Return [X, Y] of the center of cell containing provided text 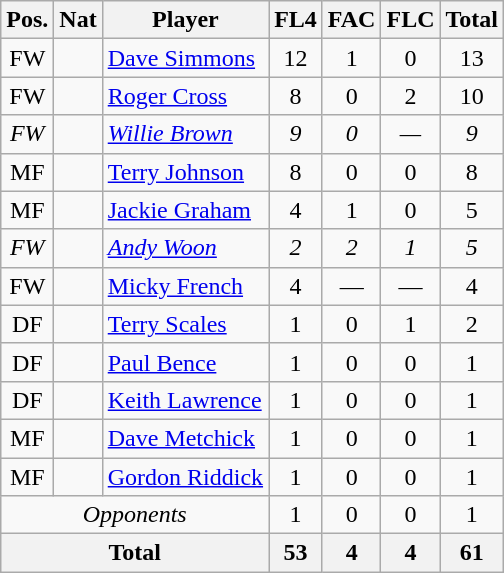
Jackie Graham [185, 210]
12 [296, 58]
FL4 [296, 20]
Paul Bence [185, 362]
Dave Simmons [185, 58]
Willie Brown [185, 134]
Nat [78, 20]
Gordon Riddick [185, 477]
Terry Johnson [185, 172]
13 [472, 58]
10 [472, 96]
Micky French [185, 286]
Terry Scales [185, 324]
FAC [352, 20]
Dave Metchick [185, 438]
Player [185, 20]
Roger Cross [185, 96]
53 [296, 553]
Andy Woon [185, 248]
FLC [410, 20]
Pos. [28, 20]
Keith Lawrence [185, 400]
61 [472, 553]
Opponents [135, 515]
